Search for the cell housing the specified text and yield its (x, y) center coordinate. 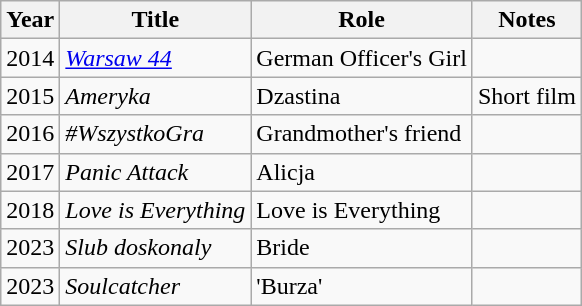
'Burza' (362, 286)
Slub doskonaly (156, 248)
Bride (362, 248)
#WszystkoGra (156, 134)
Soulcatcher (156, 286)
2014 (30, 58)
Short film (526, 96)
Panic Attack (156, 172)
2017 (30, 172)
2018 (30, 210)
Dzastina (362, 96)
2015 (30, 96)
Title (156, 20)
German Officer's Girl (362, 58)
2016 (30, 134)
Role (362, 20)
Grandmother's friend (362, 134)
Warsaw 44 (156, 58)
Ameryka (156, 96)
Notes (526, 20)
Year (30, 20)
Alicja (362, 172)
